Return (x, y) of the center of cell containing provided text 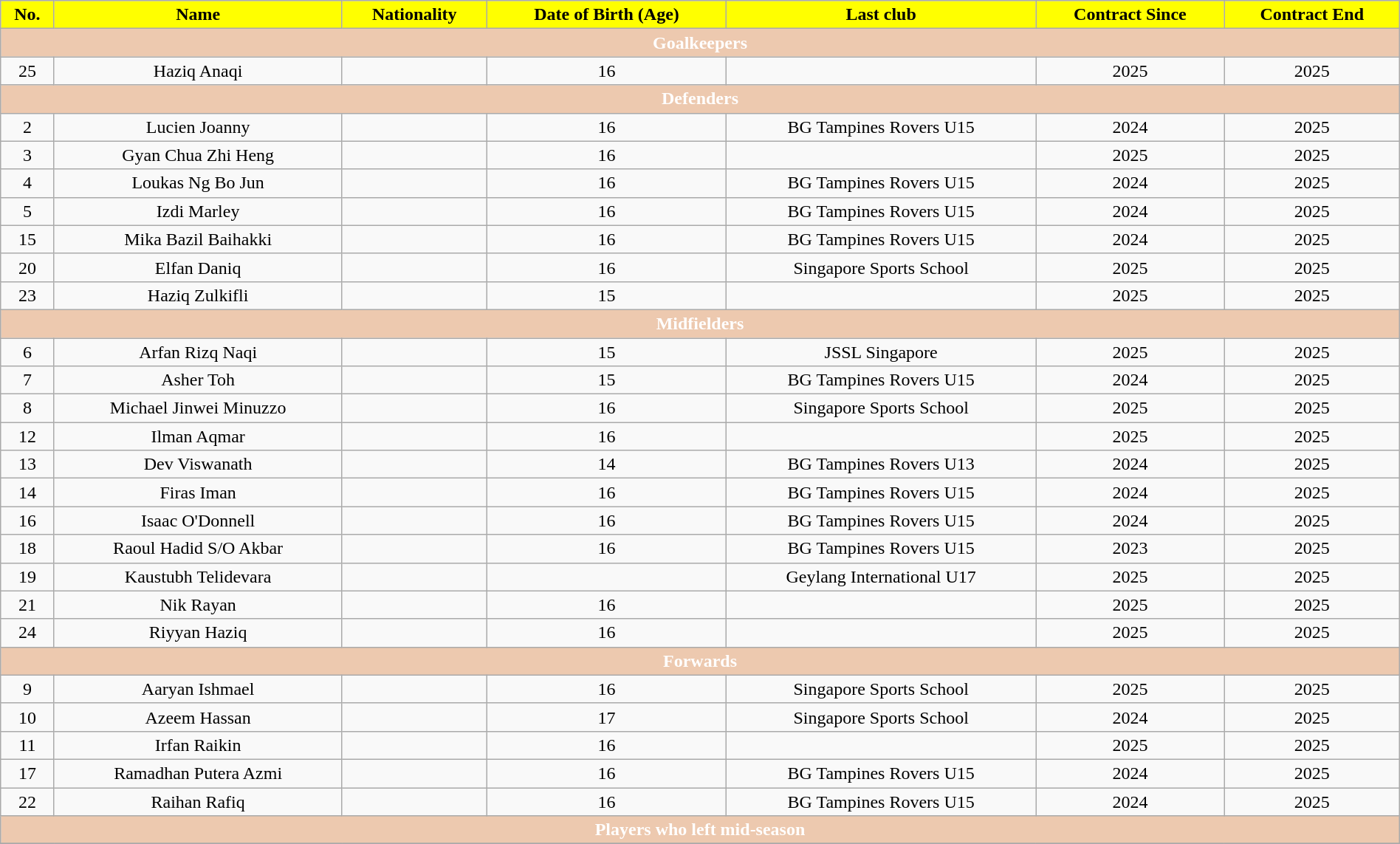
Azeem Hassan (198, 717)
Ilman Aqmar (198, 436)
Date of Birth (Age) (606, 15)
BG Tampines Rovers U13 (882, 464)
Loukas Ng Bo Jun (198, 183)
Elfan Daniq (198, 267)
Izdi Marley (198, 211)
21 (27, 605)
Haziq Anaqi (198, 71)
24 (27, 633)
No. (27, 15)
Last club (882, 15)
Raihan Rafiq (198, 801)
JSSL Singapore (882, 352)
Aaryan Ishmael (198, 689)
Contract End (1311, 15)
Firas Iman (198, 493)
25 (27, 71)
11 (27, 745)
Michael Jinwei Minuzzo (198, 408)
12 (27, 436)
10 (27, 717)
Nik Rayan (198, 605)
Raoul Hadid S/O Akbar (198, 549)
13 (27, 464)
Ramadhan Putera Azmi (198, 773)
5 (27, 211)
Mika Bazil Baihakki (198, 239)
18 (27, 549)
Forwards (700, 661)
19 (27, 577)
Riyyan Haziq (198, 633)
Players who left mid-season (700, 830)
6 (27, 352)
Nationality (414, 15)
Goalkeepers (700, 43)
22 (27, 801)
Gyan Chua Zhi Heng (198, 155)
Kaustubh Telidevara (198, 577)
Midfielders (700, 323)
Isaac O'Donnell (198, 521)
7 (27, 380)
8 (27, 408)
Dev Viswanath (198, 464)
Irfan Raikin (198, 745)
2 (27, 127)
4 (27, 183)
23 (27, 295)
Geylang International U17 (882, 577)
3 (27, 155)
Name (198, 15)
Contract Since (1130, 15)
2023 (1130, 549)
20 (27, 267)
Haziq Zulkifli (198, 295)
Arfan Rizq Naqi (198, 352)
Lucien Joanny (198, 127)
Asher Toh (198, 380)
Defenders (700, 99)
9 (27, 689)
